Scan for the cell matching the given text and deliver its (x, y) coordinate at center. 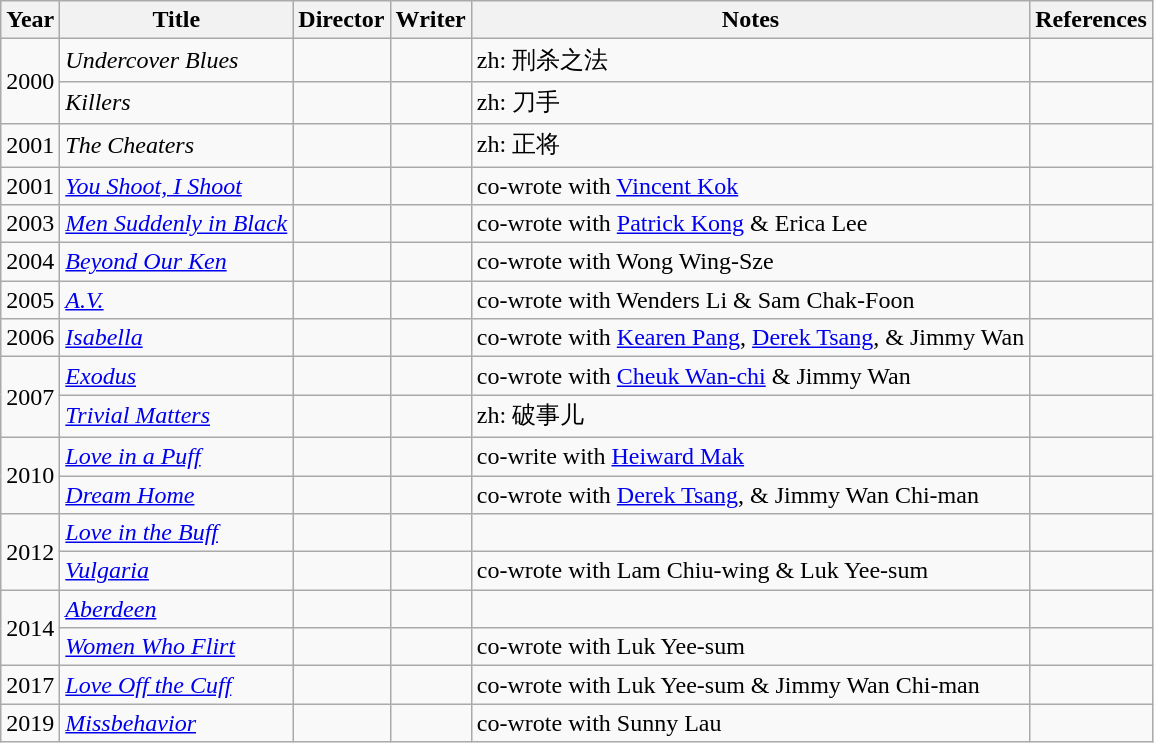
A.V. (176, 300)
Notes (750, 20)
Aberdeen (176, 609)
Beyond Our Ken (176, 262)
2005 (30, 300)
Killers (176, 102)
2003 (30, 224)
co-wrote with Cheuk Wan-chi & Jimmy Wan (750, 376)
References (1092, 20)
Love Off the Cuff (176, 685)
2017 (30, 685)
co-wrote with Lam Chiu-wing & Luk Yee-sum (750, 571)
Missbehavior (176, 723)
co-wrote with Patrick Kong & Erica Lee (750, 224)
co-write with Heiward Mak (750, 456)
2019 (30, 723)
2012 (30, 552)
Exodus (176, 376)
co-wrote with Wenders Li & Sam Chak-Foon (750, 300)
You Shoot, I Shoot (176, 185)
Women Who Flirt (176, 647)
co-wrote with Sunny Lau (750, 723)
2004 (30, 262)
Vulgaria (176, 571)
co-wrote with Vincent Kok (750, 185)
Director (342, 20)
zh: 刑杀之法 (750, 60)
zh: 破事儿 (750, 416)
co-wrote with Luk Yee-sum (750, 647)
The Cheaters (176, 146)
Title (176, 20)
2006 (30, 338)
Undercover Blues (176, 60)
Year (30, 20)
co-wrote with Kearen Pang, Derek Tsang, & Jimmy Wan (750, 338)
Dream Home (176, 495)
co-wrote with Wong Wing-Sze (750, 262)
co-wrote with Luk Yee-sum & Jimmy Wan Chi-man (750, 685)
co-wrote with Derek Tsang, & Jimmy Wan Chi-man (750, 495)
2000 (30, 82)
Love in the Buff (176, 533)
Writer (430, 20)
zh: 刀手 (750, 102)
Isabella (176, 338)
Trivial Matters (176, 416)
2010 (30, 475)
zh: 正将 (750, 146)
Love in a Puff (176, 456)
2014 (30, 628)
Men Suddenly in Black (176, 224)
2007 (30, 398)
